Detect which cell encompasses the target text, then output its (x, y) center coordinate. 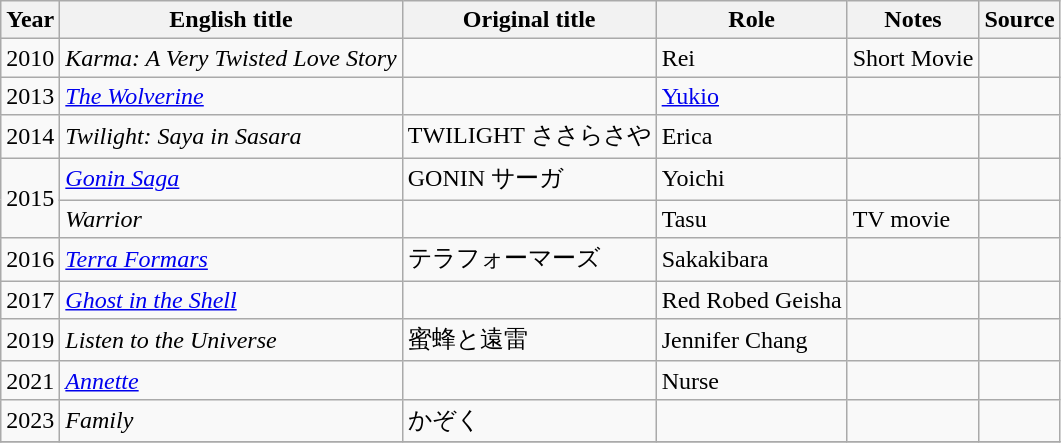
2019 (30, 340)
Short Movie (913, 58)
2016 (30, 260)
Red Robed Geisha (752, 300)
Annette (231, 380)
Source (1020, 20)
Terra Formars (231, 260)
2017 (30, 300)
Year (30, 20)
Jennifer Chang (752, 340)
Yoichi (752, 180)
2013 (30, 96)
蜜蜂と遠雷 (529, 340)
TWILIGHT ささらさや (529, 136)
Family (231, 420)
TV movie (913, 219)
The Wolverine (231, 96)
Warrior (231, 219)
2014 (30, 136)
Nurse (752, 380)
2010 (30, 58)
Notes (913, 20)
2023 (30, 420)
Listen to the Universe (231, 340)
Tasu (752, 219)
Karma: A Very Twisted Love Story (231, 58)
Role (752, 20)
Ghost in the Shell (231, 300)
Sakakibara (752, 260)
Twilight: Saya in Sasara (231, 136)
Erica (752, 136)
Yukio (752, 96)
テラフォーマーズ (529, 260)
Original title (529, 20)
English title (231, 20)
かぞく (529, 420)
2021 (30, 380)
Rei (752, 58)
2015 (30, 198)
Gonin Saga (231, 180)
GONIN サーガ (529, 180)
